For the text-containing cell, return its midpoint in (x, y) coordinate format. 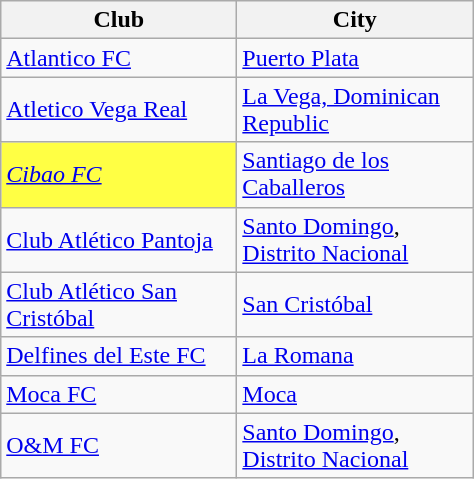
Santiago de los Caballeros (355, 174)
La Vega, Dominican Republic (355, 110)
Puerto Plata (355, 58)
San Cristóbal (355, 304)
O&M FC (119, 446)
Delfines del Este FC (119, 356)
Cibao FC (119, 174)
City (355, 20)
Club Atlético Pantoja (119, 240)
La Romana (355, 356)
Club Atlético San Cristóbal (119, 304)
Moca FC (119, 394)
Atletico Vega Real (119, 110)
Moca (355, 394)
Club (119, 20)
Atlantico FC (119, 58)
